Detect which cell encompasses the target text, then output its [x, y] center coordinate. 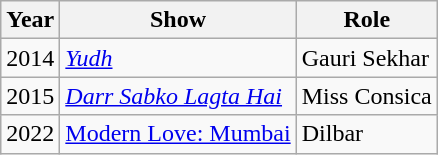
Yudh [178, 58]
Gauri Sekhar [366, 58]
Miss Consica [366, 96]
Year [30, 20]
Modern Love: Mumbai [178, 134]
2015 [30, 96]
Role [366, 20]
2022 [30, 134]
Show [178, 20]
Dilbar [366, 134]
2014 [30, 58]
Darr Sabko Lagta Hai [178, 96]
